Pinpoint the cell where the given text exists, returning its [x, y] midpoint coordinate. 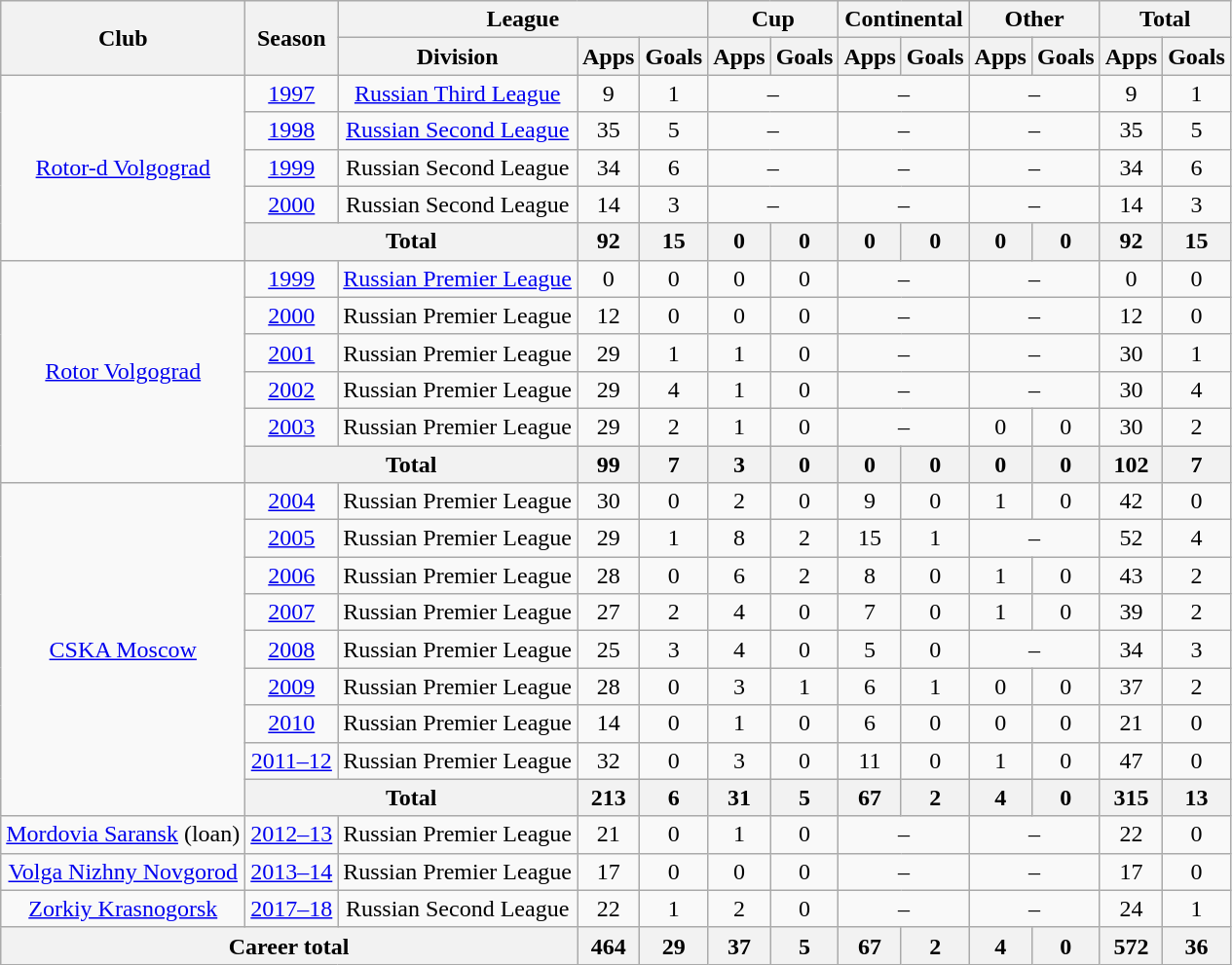
102 [1131, 464]
2012–13 [292, 835]
Club [123, 38]
Volga Nizhny Novgorod [123, 872]
Division [458, 56]
42 [1131, 501]
2003 [292, 427]
Rotor Volgograd [123, 371]
13 [1197, 798]
League [523, 19]
Season [292, 38]
Zorkiy Krasnogorsk [123, 909]
Continental [904, 19]
99 [608, 464]
43 [1131, 575]
2010 [292, 724]
2001 [292, 353]
Rotor-d Volgograd [123, 167]
2013–14 [292, 872]
52 [1131, 538]
11 [870, 761]
315 [1131, 798]
464 [608, 946]
CSKA Moscow [123, 650]
2009 [292, 687]
Russian Third League [458, 93]
2005 [292, 538]
1998 [292, 130]
47 [1131, 761]
2006 [292, 575]
25 [608, 650]
213 [608, 798]
2017–18 [292, 909]
2011–12 [292, 761]
24 [1131, 909]
2004 [292, 501]
32 [608, 761]
31 [739, 798]
2008 [292, 650]
1997 [292, 93]
Cup [773, 19]
Career total [289, 946]
2002 [292, 390]
572 [1131, 946]
27 [608, 612]
2007 [292, 612]
36 [1197, 946]
39 [1131, 612]
Other [1034, 19]
Mordovia Saransk (loan) [123, 835]
